Identify which cell holds the provided text, then report its [x, y] central coordinate. 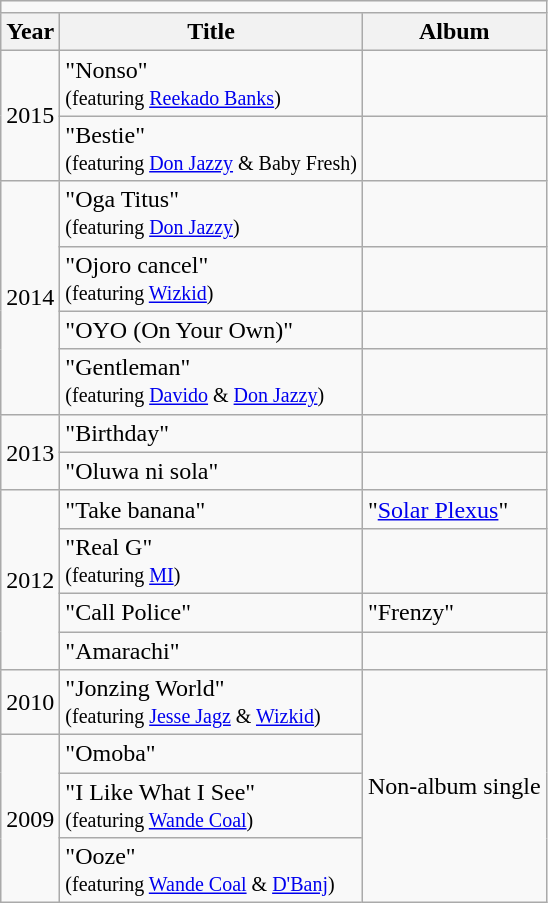
2014 [30, 298]
"Oluwa ni sola" [212, 471]
2009 [30, 819]
"Omoba" [212, 754]
"Nonso"(featuring Reekado Banks) [212, 84]
"Oga Titus"(featuring Don Jazzy) [212, 214]
2015 [30, 116]
"Real G"(featuring MI) [212, 560]
"Call Police" [212, 612]
"Frenzy" [454, 612]
"Jonzing World"(featuring Jesse Jagz & Wizkid) [212, 702]
"Ooze"(featuring Wande Coal & D'Banj) [212, 870]
"Solar Plexus" [454, 509]
"OYO (On Your Own)" [212, 330]
"Gentleman"(featuring Davido & Don Jazzy) [212, 382]
2013 [30, 452]
"Ojoro cancel"(featuring Wizkid) [212, 278]
"Bestie"(featuring Don Jazzy & Baby Fresh) [212, 148]
Title [212, 32]
Album [454, 32]
2010 [30, 702]
Non-album single [454, 786]
Year [30, 32]
"Birthday" [212, 433]
"I Like What I See"(featuring Wande Coal) [212, 806]
"Amarachi" [212, 651]
"Take banana" [212, 509]
2012 [30, 580]
